Pinpoint the cell where the given text exists, returning its [x, y] midpoint coordinate. 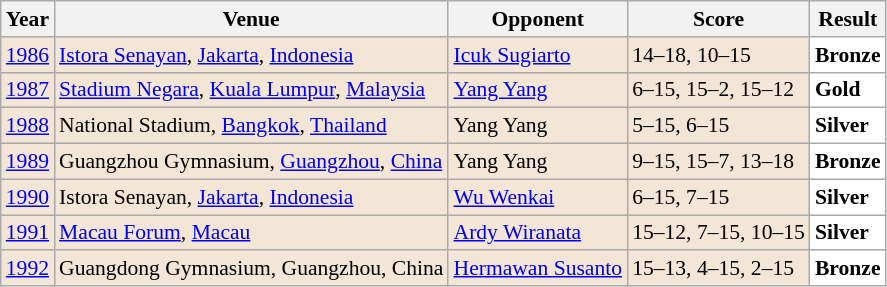
1990 [28, 197]
6–15, 7–15 [718, 197]
Guangdong Gymnasium, Guangzhou, China [251, 269]
15–13, 4–15, 2–15 [718, 269]
1991 [28, 233]
Hermawan Susanto [538, 269]
Icuk Sugiarto [538, 55]
1987 [28, 90]
9–15, 15–7, 13–18 [718, 162]
Ardy Wiranata [538, 233]
Opponent [538, 19]
Macau Forum, Macau [251, 233]
1988 [28, 126]
5–15, 6–15 [718, 126]
Score [718, 19]
Gold [848, 90]
6–15, 15–2, 15–12 [718, 90]
14–18, 10–15 [718, 55]
Wu Wenkai [538, 197]
Year [28, 19]
1992 [28, 269]
1989 [28, 162]
1986 [28, 55]
National Stadium, Bangkok, Thailand [251, 126]
Venue [251, 19]
Stadium Negara, Kuala Lumpur, Malaysia [251, 90]
Result [848, 19]
15–12, 7–15, 10–15 [718, 233]
Guangzhou Gymnasium, Guangzhou, China [251, 162]
